Pinpoint the cell where the given text exists, returning its [x, y] midpoint coordinate. 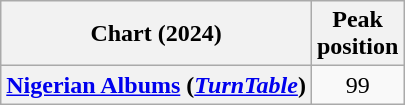
Peakposition [357, 34]
Chart (2024) [156, 34]
Nigerian Albums (TurnTable) [156, 85]
99 [357, 85]
